Return [X, Y] of the center of cell containing provided text 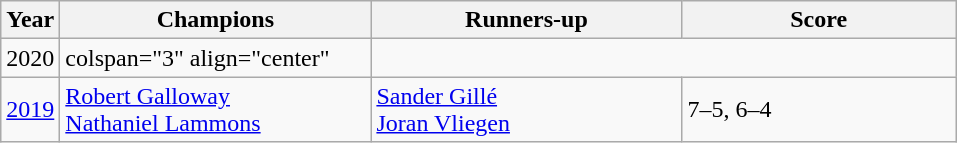
colspan="3" align="center" [216, 58]
Year [30, 20]
Robert Galloway Nathaniel Lammons [216, 110]
2020 [30, 58]
Sander Gillé Joran Vliegen [526, 110]
Champions [216, 20]
2019 [30, 110]
7–5, 6–4 [819, 110]
Score [819, 20]
Runners-up [526, 20]
